Output the [x, y] coordinate of the center of the cell containing the given text.  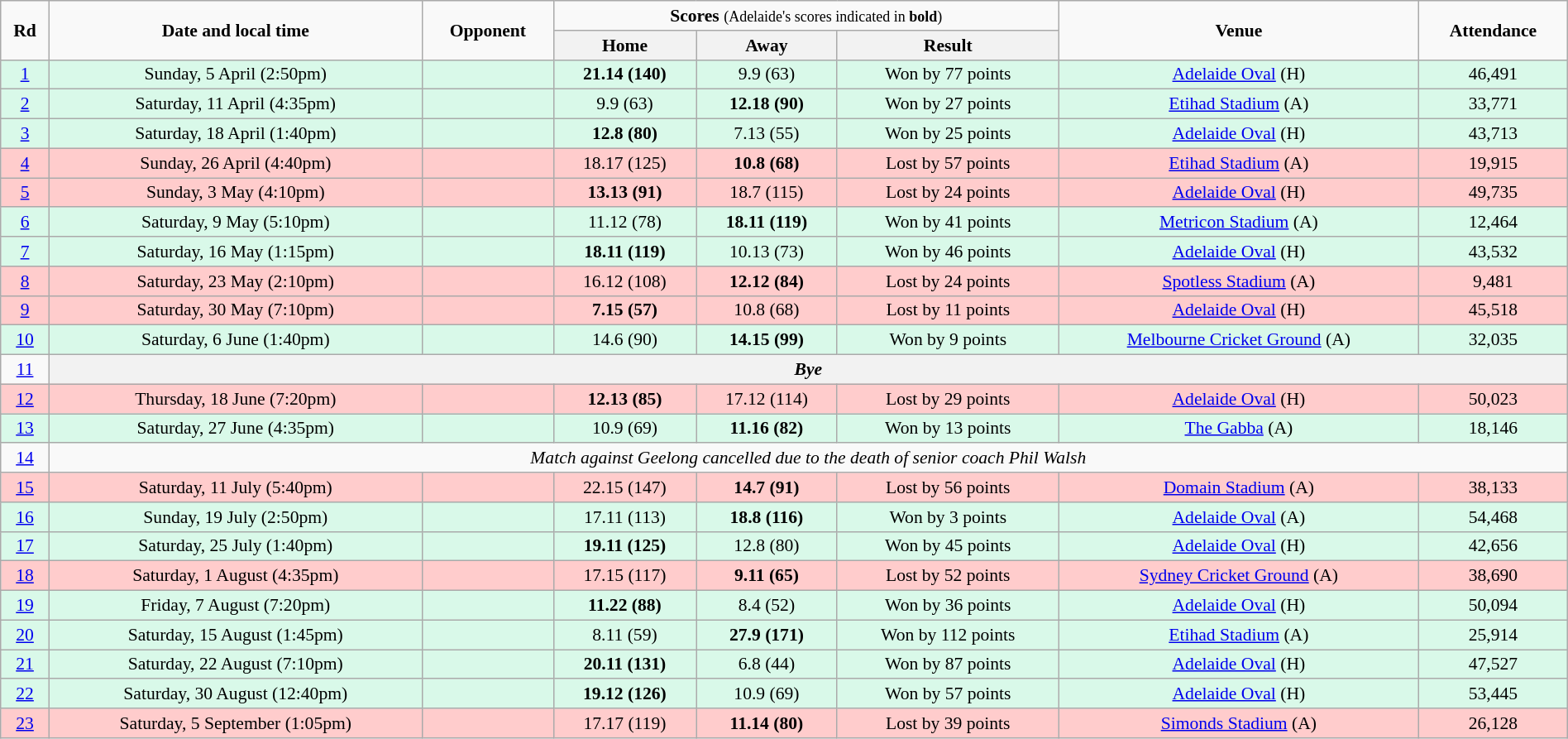
18.17 (125) [624, 163]
Won by 46 points [948, 252]
18.7 (115) [767, 193]
Won by 41 points [948, 223]
Won by 45 points [948, 546]
Won by 25 points [948, 134]
Scores (Adelaide's scores indicated in bold) [806, 16]
3 [25, 134]
10.13 (73) [767, 252]
Lost by 56 points [948, 487]
16 [25, 517]
5 [25, 193]
25,914 [1494, 635]
8.11 (59) [624, 635]
47,527 [1494, 665]
Saturday, 1 August (4:35pm) [235, 576]
43,713 [1494, 134]
Home [624, 46]
Lost by 11 points [948, 310]
17.11 (113) [624, 517]
Won by 112 points [948, 635]
Venue [1239, 30]
Sydney Cricket Ground (A) [1239, 576]
32,035 [1494, 340]
23 [25, 723]
19 [25, 606]
9,481 [1494, 281]
Date and local time [235, 30]
42,656 [1494, 546]
21 [25, 665]
38,133 [1494, 487]
6.8 (44) [767, 665]
22 [25, 694]
11 [25, 370]
17.17 (119) [624, 723]
18 [25, 576]
Adelaide Oval (A) [1239, 517]
9.11 (65) [767, 576]
Saturday, 18 April (1:40pm) [235, 134]
43,532 [1494, 252]
20.11 (131) [624, 665]
Won by 13 points [948, 429]
Thursday, 18 June (7:20pm) [235, 399]
Sunday, 19 July (2:50pm) [235, 517]
7.13 (55) [767, 134]
14 [25, 458]
Saturday, 5 September (1:05pm) [235, 723]
12.12 (84) [767, 281]
10 [25, 340]
12 [25, 399]
15 [25, 487]
1 [25, 74]
11.14 (80) [767, 723]
13.13 (91) [624, 193]
7.15 (57) [624, 310]
12,464 [1494, 223]
Attendance [1494, 30]
50,023 [1494, 399]
7 [25, 252]
Won by 9 points [948, 340]
17.15 (117) [624, 576]
11.22 (88) [624, 606]
Won by 36 points [948, 606]
12.18 (90) [767, 104]
53,445 [1494, 694]
19.11 (125) [624, 546]
Sunday, 3 May (4:10pm) [235, 193]
22.15 (147) [624, 487]
Saturday, 27 June (4:35pm) [235, 429]
11.16 (82) [767, 429]
Away [767, 46]
19.12 (126) [624, 694]
21.14 (140) [624, 74]
11.12 (78) [624, 223]
Saturday, 30 May (7:10pm) [235, 310]
Metricon Stadium (A) [1239, 223]
Bye [808, 370]
Lost by 39 points [948, 723]
Won by 3 points [948, 517]
8.4 (52) [767, 606]
13 [25, 429]
Lost by 57 points [948, 163]
Saturday, 9 May (5:10pm) [235, 223]
14.15 (99) [767, 340]
Saturday, 25 July (1:40pm) [235, 546]
The Gabba (A) [1239, 429]
Friday, 7 August (7:20pm) [235, 606]
Won by 57 points [948, 694]
45,518 [1494, 310]
54,468 [1494, 517]
38,690 [1494, 576]
Spotless Stadium (A) [1239, 281]
Won by 27 points [948, 104]
33,771 [1494, 104]
Saturday, 30 August (12:40pm) [235, 694]
Saturday, 11 July (5:40pm) [235, 487]
18.8 (116) [767, 517]
4 [25, 163]
12.13 (85) [624, 399]
Saturday, 23 May (2:10pm) [235, 281]
50,094 [1494, 606]
49,735 [1494, 193]
Saturday, 15 August (1:45pm) [235, 635]
Result [948, 46]
2 [25, 104]
Saturday, 22 August (7:10pm) [235, 665]
Saturday, 16 May (1:15pm) [235, 252]
Saturday, 6 June (1:40pm) [235, 340]
Domain Stadium (A) [1239, 487]
26,128 [1494, 723]
8 [25, 281]
Lost by 29 points [948, 399]
Sunday, 5 April (2:50pm) [235, 74]
Saturday, 11 April (4:35pm) [235, 104]
19,915 [1494, 163]
18,146 [1494, 429]
17.12 (114) [767, 399]
Sunday, 26 April (4:40pm) [235, 163]
Simonds Stadium (A) [1239, 723]
6 [25, 223]
46,491 [1494, 74]
14.6 (90) [624, 340]
Won by 87 points [948, 665]
Won by 77 points [948, 74]
Melbourne Cricket Ground (A) [1239, 340]
14.7 (91) [767, 487]
27.9 (171) [767, 635]
9 [25, 310]
Match against Geelong cancelled due to the death of senior coach Phil Walsh [808, 458]
20 [25, 635]
Rd [25, 30]
Opponent [488, 30]
17 [25, 546]
16.12 (108) [624, 281]
Lost by 52 points [948, 576]
